Locate the cell with the specified text and output its (x, y) center coordinate. 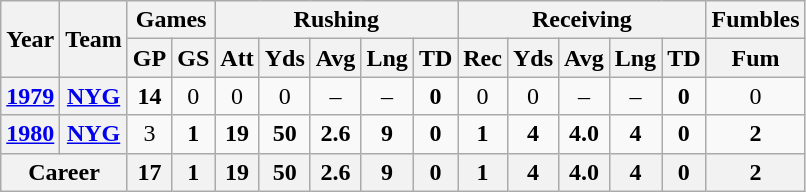
Fum (756, 58)
3 (149, 134)
Fumbles (756, 20)
Rec (483, 58)
Receiving (582, 20)
Att (237, 58)
GS (194, 58)
GP (149, 58)
17 (149, 172)
1979 (30, 96)
1980 (30, 134)
Team (94, 39)
Games (170, 20)
Year (30, 39)
Rushing (336, 20)
14 (149, 96)
Career (64, 172)
